Provide the [X, Y] coordinate of the cell's center where the given text is located.  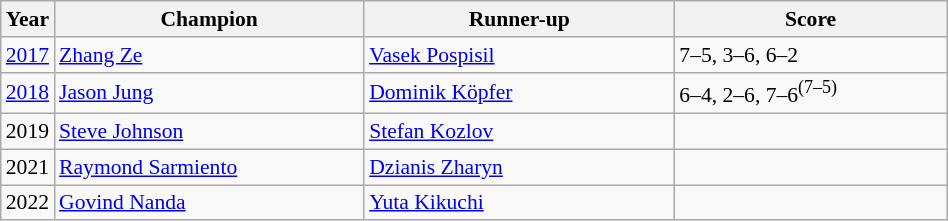
Champion [209, 19]
Govind Nanda [209, 203]
7–5, 3–6, 6–2 [810, 55]
Dzianis Zharyn [519, 167]
Yuta Kikuchi [519, 203]
Stefan Kozlov [519, 132]
2022 [28, 203]
Runner-up [519, 19]
2017 [28, 55]
Raymond Sarmiento [209, 167]
Dominik Köpfer [519, 92]
Year [28, 19]
Score [810, 19]
2019 [28, 132]
Steve Johnson [209, 132]
Zhang Ze [209, 55]
Jason Jung [209, 92]
2018 [28, 92]
2021 [28, 167]
6–4, 2–6, 7–6(7–5) [810, 92]
Vasek Pospisil [519, 55]
